Find where the given text appears and provide that cell's center as (x, y) coordinate. 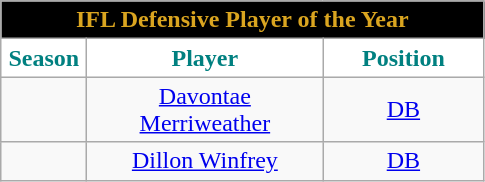
Davontae Merriweather (205, 110)
Dillon Winfrey (205, 161)
IFL Defensive Player of the Year (242, 20)
Player (205, 58)
Season (44, 58)
Position (404, 58)
